From the cell containing the given text, extract its center point as (x, y) coordinate. 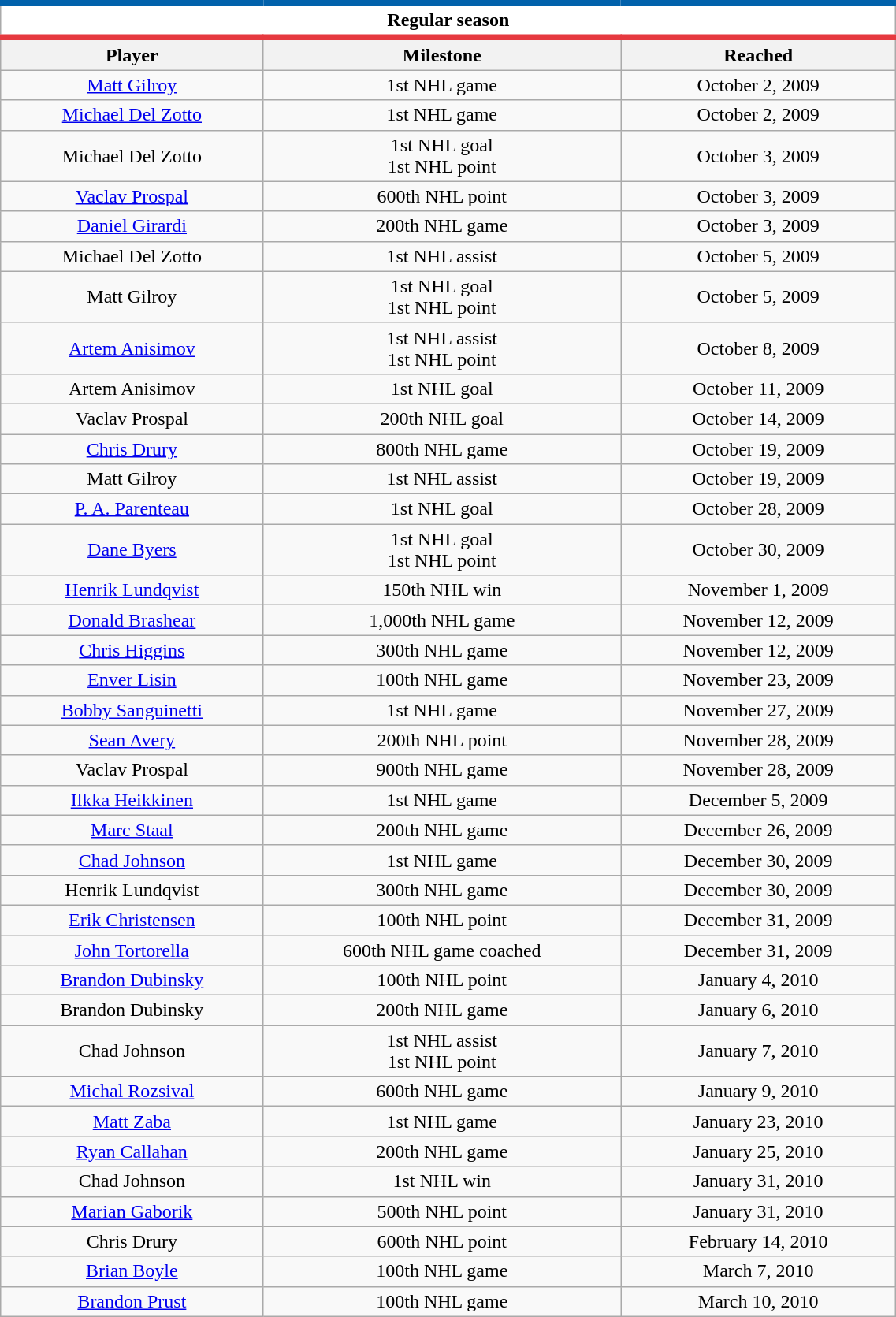
Matt Zaba (132, 1122)
October 30, 2009 (758, 550)
Regular season (448, 20)
200th NHL point (442, 740)
600th NHL game (442, 1092)
Reached (758, 54)
November 27, 2009 (758, 710)
Daniel Girardi (132, 226)
Dane Byers (132, 550)
Milestone (442, 54)
500th NHL point (442, 1211)
1,000th NHL game (442, 620)
600th NHL game coached (442, 950)
January 7, 2010 (758, 1051)
January 4, 2010 (758, 980)
Brandon Prust (132, 1301)
1st NHL win (442, 1181)
January 23, 2010 (758, 1122)
October 14, 2009 (758, 419)
Donald Brashear (132, 620)
December 5, 2009 (758, 800)
Enver Lisin (132, 680)
Sean Avery (132, 740)
January 9, 2010 (758, 1092)
November 23, 2009 (758, 680)
October 28, 2009 (758, 509)
Marc Staal (132, 830)
Chris Higgins (132, 650)
October 8, 2009 (758, 348)
150th NHL win (442, 590)
Ilkka Heikkinen (132, 800)
200th NHL goal (442, 419)
Brian Boyle (132, 1271)
February 14, 2010 (758, 1241)
800th NHL game (442, 448)
900th NHL game (442, 770)
John Tortorella (132, 950)
November 1, 2009 (758, 590)
Michal Rozsival (132, 1092)
Ryan Callahan (132, 1151)
October 11, 2009 (758, 389)
January 25, 2010 (758, 1151)
Player (132, 54)
March 10, 2010 (758, 1301)
Bobby Sanguinetti (132, 710)
P. A. Parenteau (132, 509)
Erik Christensen (132, 920)
March 7, 2010 (758, 1271)
Marian Gaborik (132, 1211)
January 6, 2010 (758, 1010)
December 26, 2009 (758, 830)
